From the cell containing the given text, extract its center point as (x, y) coordinate. 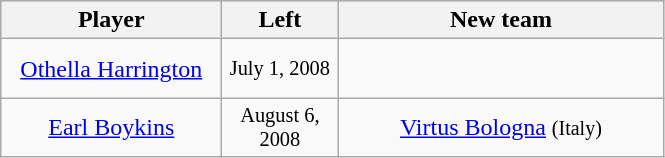
July 1, 2008 (280, 69)
Virtus Bologna (Italy) (501, 128)
New team (501, 20)
August 6, 2008 (280, 128)
Othella Harrington (112, 69)
Earl Boykins (112, 128)
Player (112, 20)
Left (280, 20)
